Locate the cell with the specified text and output its (X, Y) center coordinate. 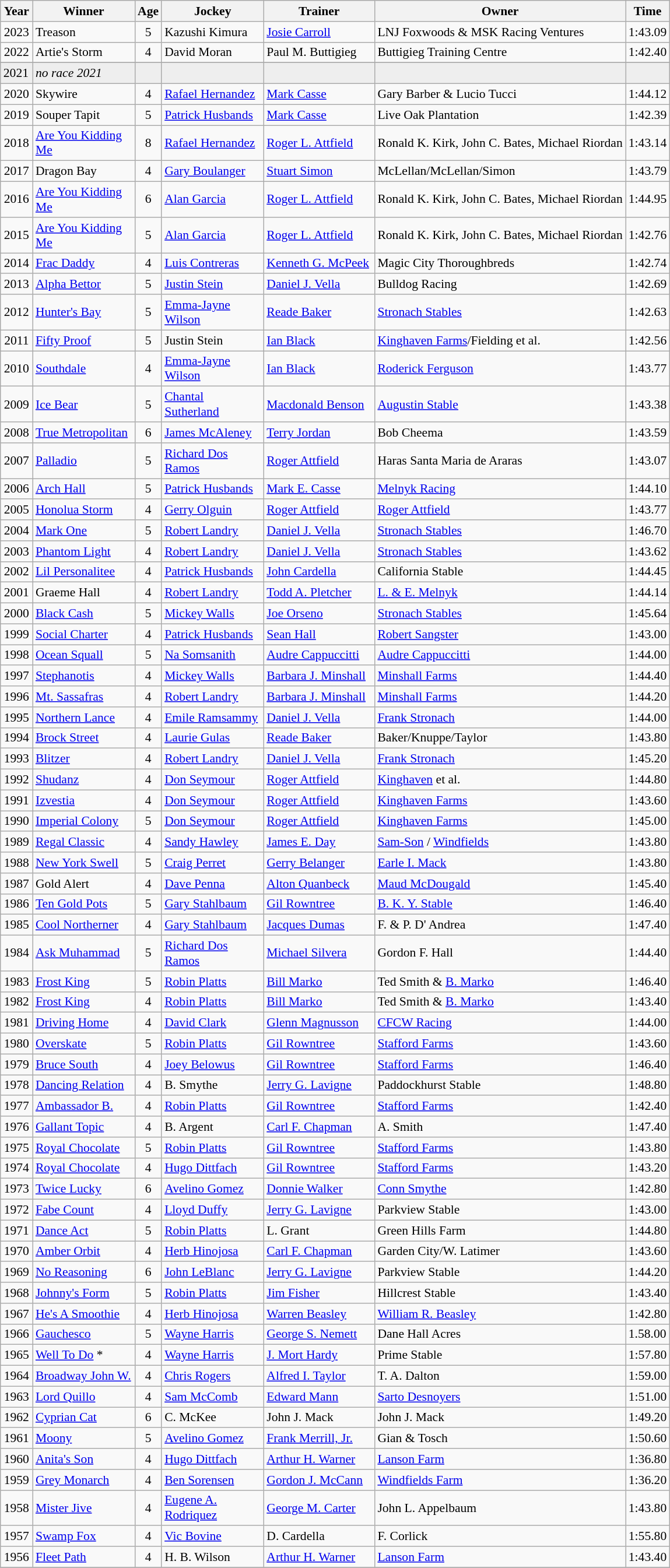
Joey Belowus (212, 1064)
Trainer (319, 11)
Amber Orbit (84, 1251)
1:43.09 (647, 32)
Ambassador B. (84, 1106)
1:59.00 (647, 1376)
1:43.20 (647, 1168)
1999 (16, 634)
Vic Bovine (212, 1537)
Ice Bear (84, 405)
1992 (16, 780)
Southdale (84, 368)
Augustin Stable (500, 405)
Donnie Walker (319, 1189)
Kinghaven et al. (500, 780)
David Clark (212, 1023)
Jim Fisher (319, 1293)
Dragon Bay (84, 171)
1974 (16, 1168)
Gordon F. Hall (500, 954)
Magic City Thoroughbreds (500, 263)
Bulldog Racing (500, 284)
Izvestia (84, 800)
Ten Gold Pots (84, 904)
Robert Sangster (500, 634)
John L. Appelbaum (500, 1507)
Gauchesco (84, 1334)
B. Argent (212, 1127)
2016 (16, 199)
Gold Alert (84, 884)
1990 (16, 821)
Owner (500, 11)
Hunter's Bay (84, 312)
Gordon J. McCann (319, 1480)
Roderick Ferguson (500, 368)
2012 (16, 312)
2023 (16, 32)
Fabe Count (84, 1210)
1:36.20 (647, 1480)
Glenn Magnusson (319, 1023)
Live Oak Plantation (500, 115)
1976 (16, 1127)
Gallant Topic (84, 1127)
Michael Silvera (319, 954)
Hillcrest Stable (500, 1293)
Haras Santa Maria de Araras (500, 460)
Stuart Simon (319, 171)
1979 (16, 1064)
1959 (16, 1480)
Arch Hall (84, 489)
1:44.95 (647, 199)
Jockey (212, 11)
2010 (16, 368)
1997 (16, 676)
1:46.70 (647, 530)
B. K. Y. Stable (500, 904)
Sandy Hawley (212, 842)
1973 (16, 1189)
Time (647, 11)
Bruce South (84, 1064)
Palladio (84, 460)
1991 (16, 800)
James E. Day (319, 842)
2019 (16, 115)
C. McKee (212, 1418)
McLellan/McLellan/Simon (500, 171)
1965 (16, 1355)
Laurie Gulas (212, 738)
Skywire (84, 94)
2013 (16, 284)
2020 (16, 94)
Kazushi Kimura (212, 32)
Paul M. Buttigieg (319, 52)
2011 (16, 340)
David Moran (212, 52)
2008 (16, 433)
1:43.59 (647, 433)
2021 (16, 73)
Na Somsanith (212, 655)
Sarto Desnoyers (500, 1397)
A. Smith (500, 1127)
1960 (16, 1459)
1:43.14 (647, 143)
Social Charter (84, 634)
L. & E. Melnyk (500, 593)
Blitzer (84, 759)
2003 (16, 551)
2015 (16, 235)
1:48.80 (647, 1085)
2000 (16, 614)
Anita's Son (84, 1459)
Dave Penna (212, 884)
George S. Nemett (319, 1334)
1964 (16, 1376)
2007 (16, 460)
2014 (16, 263)
Imperial Colony (84, 821)
Eugene A. Rodriquez (212, 1507)
Phantom Light (84, 551)
1982 (16, 1002)
1967 (16, 1314)
1:45.64 (647, 614)
Broadway John W. (84, 1376)
1:50.60 (647, 1439)
2022 (16, 52)
Maud McDougald (500, 884)
1961 (16, 1439)
Mt. Sassafras (84, 697)
F. Corlick (500, 1537)
Lloyd Duffy (212, 1210)
F. & P. D' Andrea (500, 925)
Alpha Bettor (84, 284)
1956 (16, 1557)
Stephanotis (84, 676)
1981 (16, 1023)
Warren Beasley (319, 1314)
Swamp Fox (84, 1537)
1:42.56 (647, 340)
LNJ Foxwoods & MSK Racing Ventures (500, 32)
1978 (16, 1085)
2009 (16, 405)
no race 2021 (84, 73)
2002 (16, 572)
Moony (84, 1439)
Winner (84, 11)
1983 (16, 982)
1963 (16, 1397)
1:43.79 (647, 171)
1987 (16, 884)
1962 (16, 1418)
1998 (16, 655)
2004 (16, 530)
1:44.10 (647, 489)
Mark E. Casse (319, 489)
1:42.39 (647, 115)
Frank Merrill, Jr. (319, 1439)
Well To Do * (84, 1355)
T. A. Dalton (500, 1376)
1984 (16, 954)
1:49.20 (647, 1418)
1980 (16, 1044)
1:43.38 (647, 405)
Garden City/W. Latimer (500, 1251)
John LeBlanc (212, 1272)
Dane Hall Acres (500, 1334)
Paddockhurst Stable (500, 1085)
John Cardella (319, 572)
James McAleney (212, 433)
1:44.45 (647, 572)
Sam-Son / Windfields (500, 842)
1958 (16, 1507)
True Metropolitan (84, 433)
Artie's Storm (84, 52)
1:43.62 (647, 551)
Craig Perret (212, 863)
1970 (16, 1251)
Sean Hall (319, 634)
1968 (16, 1293)
1994 (16, 738)
2001 (16, 593)
Todd A. Pletcher (319, 593)
Year (16, 11)
Lord Quillo (84, 1397)
Frac Daddy (84, 263)
1957 (16, 1537)
2018 (16, 143)
Driving Home (84, 1023)
Ben Sorensen (212, 1480)
1:57.80 (647, 1355)
Mister Jive (84, 1507)
Overskate (84, 1044)
2005 (16, 510)
Fifty Proof (84, 340)
Age (148, 11)
1:36.80 (647, 1459)
1:42.74 (647, 263)
Jacques Dumas (319, 925)
Baker/Knuppe/Taylor (500, 738)
L. Grant (319, 1231)
Honolua Storm (84, 510)
1996 (16, 697)
1:51.00 (647, 1397)
1:45.40 (647, 884)
2006 (16, 489)
Alfred I. Taylor (319, 1376)
J. Mort Hardy (319, 1355)
1975 (16, 1148)
Grey Monarch (84, 1480)
Joe Orseno (319, 614)
1.58.00 (647, 1334)
Prime Stable (500, 1355)
1985 (16, 925)
Gian & Tosch (500, 1439)
Lil Personalitee (84, 572)
Green Hills Farm (500, 1231)
Cyprian Cat (84, 1418)
Dance Act (84, 1231)
Mark One (84, 530)
1:43.07 (647, 460)
D. Cardella (319, 1537)
1:44.14 (647, 593)
Gary Boulanger (212, 171)
Terry Jordan (319, 433)
William R. Beasley (500, 1314)
California Stable (500, 572)
Bob Cheema (500, 433)
1969 (16, 1272)
Buttigieg Training Centre (500, 52)
Emile Ramsammy (212, 718)
Dancing Relation (84, 1085)
Melnyk Racing (500, 489)
Regal Classic (84, 842)
1:42.69 (647, 284)
Conn Smythe (500, 1189)
1:45.00 (647, 821)
8 (148, 143)
1972 (16, 1210)
He's A Smoothie (84, 1314)
Shudanz (84, 780)
1:45.20 (647, 759)
Sam McComb (212, 1397)
Northern Lance (84, 718)
H. B. Wilson (212, 1557)
B. Smythe (212, 1085)
1:42.76 (647, 235)
1:44.12 (647, 94)
Earle I. Mack (500, 863)
1993 (16, 759)
Chantal Sutherland (212, 405)
2017 (16, 171)
Gerry Belanger (319, 863)
Gary Barber & Lucio Tucci (500, 94)
1:42.63 (647, 312)
No Reasoning (84, 1272)
1966 (16, 1334)
Treason (84, 32)
Kinghaven Farms/Fielding et al. (500, 340)
Luis Contreras (212, 263)
Kenneth G. McPeek (319, 263)
Graeme Hall (84, 593)
Windfields Farm (500, 1480)
Fleet Path (84, 1557)
Johnny's Form (84, 1293)
Alton Quanbeck (319, 884)
1988 (16, 863)
1:55.80 (647, 1537)
Brock Street (84, 738)
George M. Carter (319, 1507)
1995 (16, 718)
Ask Muhammad (84, 954)
1989 (16, 842)
Twice Lucky (84, 1189)
1986 (16, 904)
1971 (16, 1231)
1977 (16, 1106)
Black Cash (84, 614)
Josie Carroll (319, 32)
New York Swell (84, 863)
Ocean Squall (84, 655)
Macdonald Benson (319, 405)
Cool Northerner (84, 925)
Souper Tapit (84, 115)
CFCW Racing (500, 1023)
Chris Rogers (212, 1376)
Gerry Olguin (212, 510)
Edward Mann (319, 1397)
